Pinpoint the cell where the given text exists, returning its (x, y) midpoint coordinate. 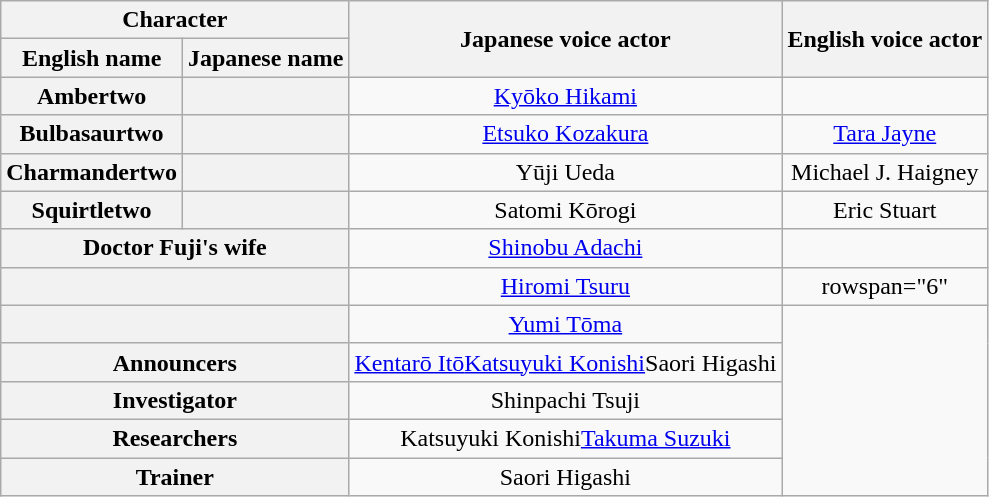
English voice actor (885, 39)
Saori Higashi (566, 477)
Japanese voice actor (566, 39)
Trainer (175, 477)
English name (92, 58)
Yumi Tōma (566, 324)
Charmandertwo (92, 172)
Michael J. Haigney (885, 172)
Investigator (175, 400)
Etsuko Kozakura (566, 134)
Ambertwo (92, 96)
Hiromi Tsuru (566, 286)
Squirtletwo (92, 210)
Satomi Kōrogi (566, 210)
Tara Jayne (885, 134)
Researchers (175, 438)
Eric Stuart (885, 210)
Japanese name (265, 58)
Bulbasaurtwo (92, 134)
Yūji Ueda (566, 172)
Announcers (175, 362)
Shinobu Adachi (566, 248)
Katsuyuki KonishiTakuma Suzuki (566, 438)
Kentarō ItōKatsuyuki KonishiSaori Higashi (566, 362)
Shinpachi Tsuji (566, 400)
Doctor Fuji's wife (175, 248)
Kyōko Hikami (566, 96)
rowspan="6" (885, 286)
Character (175, 20)
